Find where the given text appears and provide that cell's center as (x, y) coordinate. 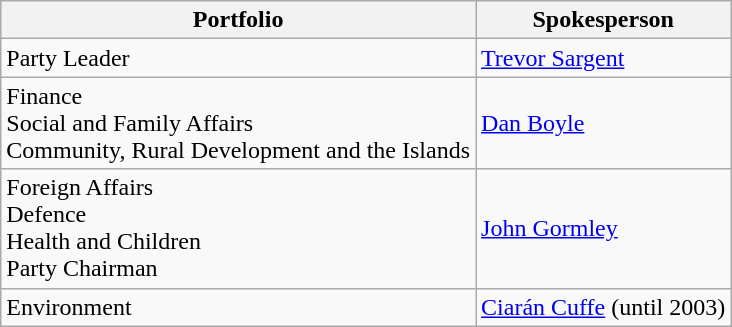
John Gormley (604, 228)
Finance Social and Family AffairsCommunity, Rural Development and the Islands (238, 123)
Dan Boyle (604, 123)
Party Leader (238, 58)
Foreign Affairs Defence Health and ChildrenParty Chairman (238, 228)
Spokesperson (604, 20)
Trevor Sargent (604, 58)
Ciarán Cuffe (until 2003) (604, 307)
Portfolio (238, 20)
Environment (238, 307)
